Search for the cell housing the specified text and yield its [x, y] center coordinate. 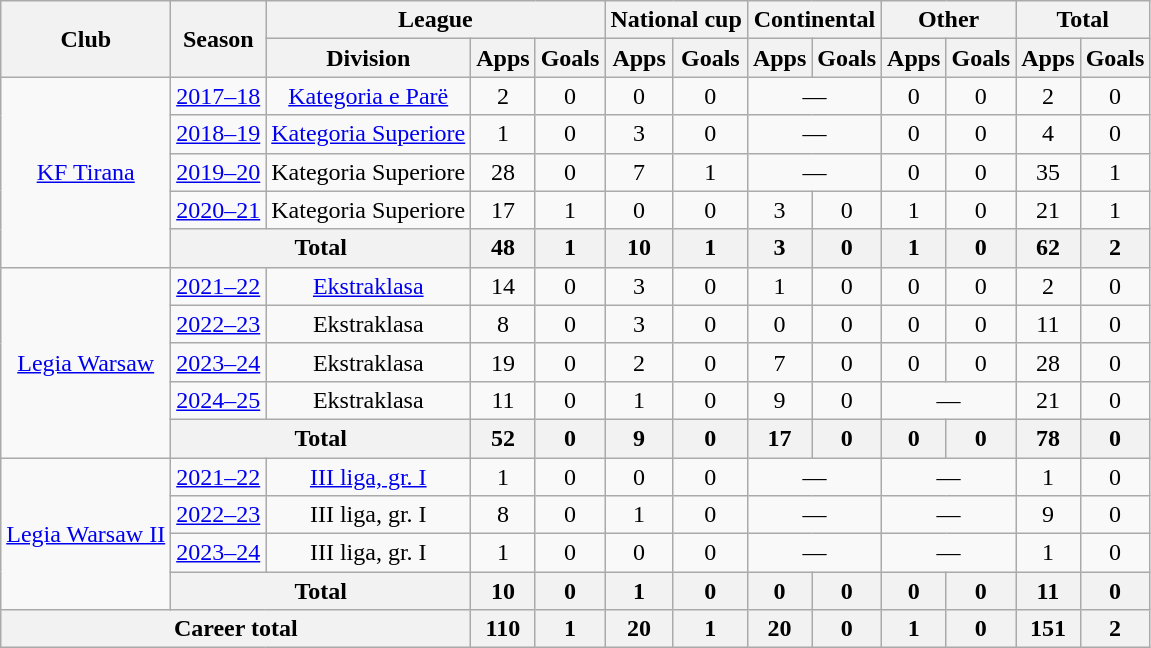
Kategoria e Parë [368, 96]
19 [503, 362]
35 [1048, 172]
62 [1048, 248]
14 [503, 286]
National cup [676, 20]
League [436, 20]
Legia Warsaw [86, 362]
Club [86, 39]
78 [1048, 438]
2018–19 [218, 134]
48 [503, 248]
2020–21 [218, 210]
Legia Warsaw II [86, 534]
2019–20 [218, 172]
Division [368, 58]
2017–18 [218, 96]
2024–25 [218, 400]
4 [1048, 134]
Career total [236, 629]
151 [1048, 629]
Season [218, 39]
KF Tirana [86, 172]
52 [503, 438]
110 [503, 629]
Other [949, 20]
Continental [814, 20]
